Return [X, Y] of the center of cell containing provided text 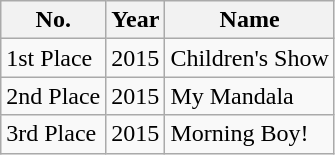
No. [54, 20]
My Mandala [250, 96]
Children's Show [250, 58]
Name [250, 20]
1st Place [54, 58]
3rd Place [54, 134]
Year [136, 20]
2nd Place [54, 96]
Morning Boy! [250, 134]
